Return the [x, y] coordinate for the center point of the cell that contains the specified text.  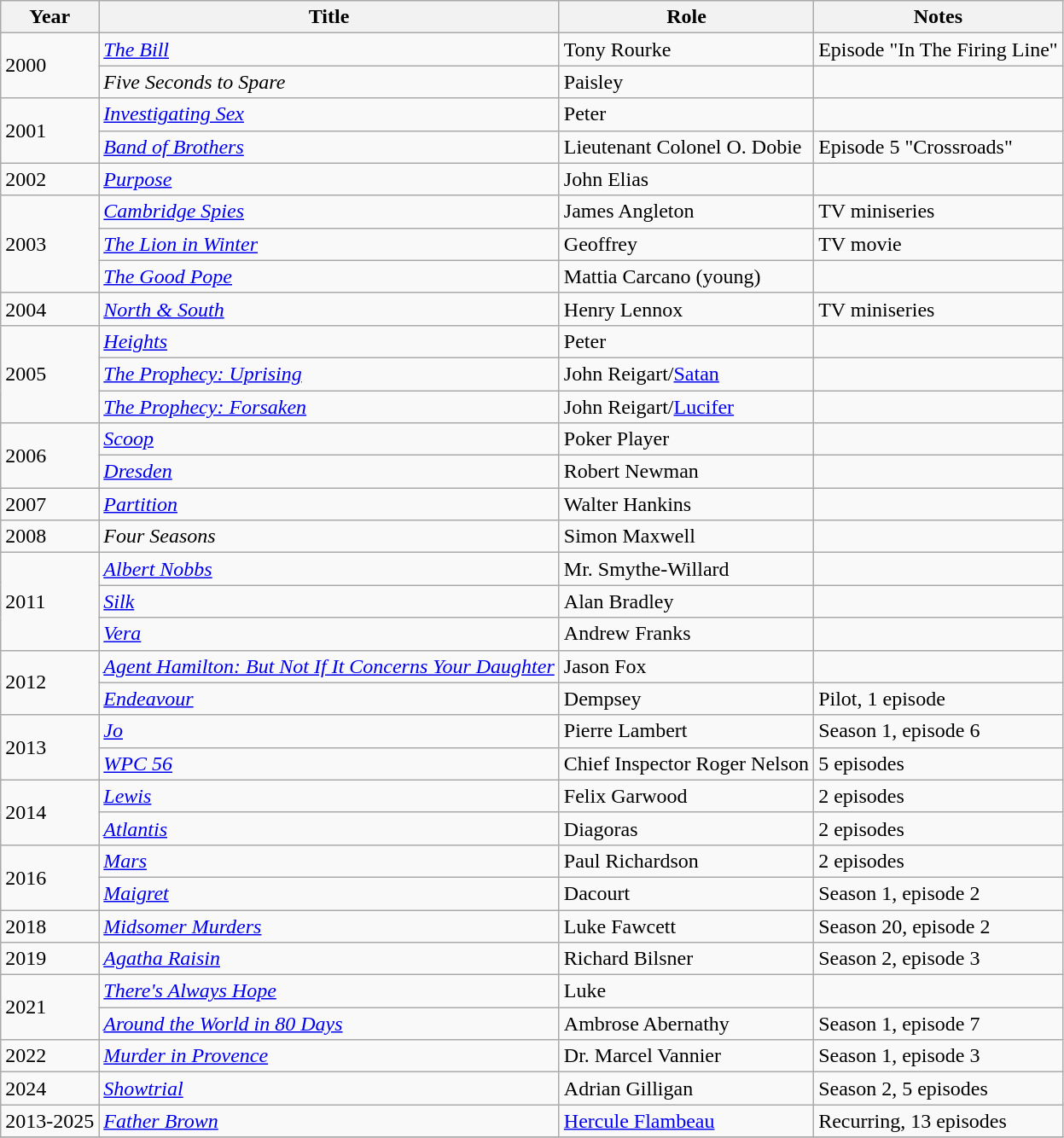
WPC 56 [329, 764]
Hercule Flambeau [686, 1121]
Mattia Carcano (young) [686, 276]
Chief Inspector Roger Nelson [686, 764]
Lewis [329, 796]
Silk [329, 601]
Role [686, 17]
Around the World in 80 Days [329, 1024]
2011 [49, 601]
Walter Hankins [686, 504]
John Reigart/Satan [686, 374]
Maigret [329, 893]
2007 [49, 504]
The Bill [329, 49]
John Elias [686, 179]
Luke [686, 991]
Showtrial [329, 1089]
Albert Nobbs [329, 569]
2002 [49, 179]
Geoffrey [686, 244]
Cambridge Spies [329, 212]
Henry Lennox [686, 309]
Mr. Smythe-Willard [686, 569]
Mars [329, 861]
North & South [329, 309]
There's Always Hope [329, 991]
Season 1, episode 2 [939, 893]
2019 [49, 959]
Heights [329, 341]
Lieutenant Colonel O. Dobie [686, 147]
TV movie [939, 244]
Season 1, episode 6 [939, 731]
Year [49, 17]
Poker Player [686, 439]
2018 [49, 926]
Season 1, episode 7 [939, 1024]
Investigating Sex [329, 114]
Partition [329, 504]
Felix Garwood [686, 796]
Richard Bilsner [686, 959]
Paisley [686, 82]
Purpose [329, 179]
Dr. Marcel Vannier [686, 1056]
Simon Maxwell [686, 537]
Season 2, episode 3 [939, 959]
2021 [49, 1007]
Andrew Franks [686, 634]
2014 [49, 812]
Season 2, 5 episodes [939, 1089]
2006 [49, 456]
2003 [49, 244]
5 episodes [939, 764]
Paul Richardson [686, 861]
Pilot, 1 episode [939, 699]
2000 [49, 66]
2008 [49, 537]
Agent Hamilton: But Not If It Concerns Your Daughter [329, 666]
2016 [49, 877]
Midsomer Murders [329, 926]
2022 [49, 1056]
Adrian Gilligan [686, 1089]
Tony Rourke [686, 49]
2012 [49, 682]
Episode "In The Firing Line" [939, 49]
2005 [49, 374]
Season 1, episode 3 [939, 1056]
Title [329, 17]
2001 [49, 131]
Dresden [329, 472]
Notes [939, 17]
Recurring, 13 episodes [939, 1121]
Episode 5 "Crossroads" [939, 147]
The Prophecy: Uprising [329, 374]
Ambrose Abernathy [686, 1024]
Robert Newman [686, 472]
Jason Fox [686, 666]
Endeavour [329, 699]
2013-2025 [49, 1121]
2013 [49, 747]
Murder in Provence [329, 1056]
Band of Brothers [329, 147]
Vera [329, 634]
Five Seconds to Spare [329, 82]
The Lion in Winter [329, 244]
Four Seasons [329, 537]
Dempsey [686, 699]
Dacourt [686, 893]
Diagoras [686, 828]
2024 [49, 1089]
The Good Pope [329, 276]
Season 20, episode 2 [939, 926]
Alan Bradley [686, 601]
Luke Fawcett [686, 926]
2004 [49, 309]
James Angleton [686, 212]
Agatha Raisin [329, 959]
Father Brown [329, 1121]
Atlantis [329, 828]
Scoop [329, 439]
The Prophecy: Forsaken [329, 407]
Pierre Lambert [686, 731]
Jo [329, 731]
John Reigart/Lucifer [686, 407]
